Search for the cell housing the specified text and yield its (x, y) center coordinate. 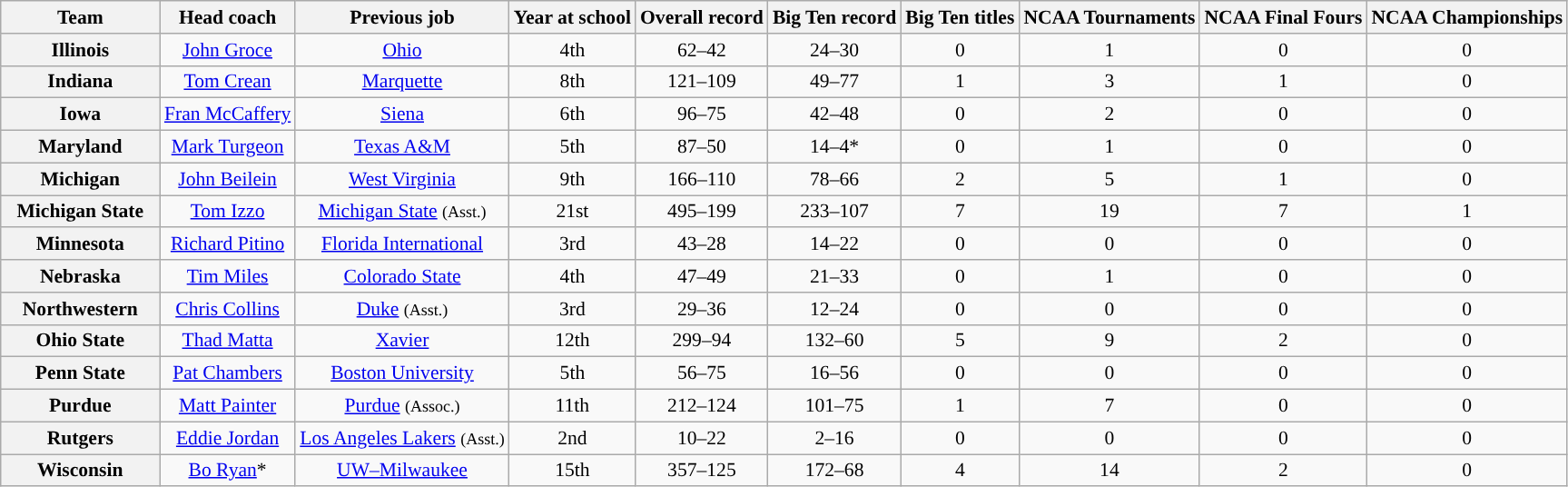
14 (1109, 471)
John Beilein (227, 179)
NCAA Final Fours (1283, 17)
Siena (402, 114)
Richard Pitino (227, 244)
21st (572, 212)
Northwestern (80, 309)
16–56 (834, 373)
NCAA Championships (1467, 17)
Pat Chambers (227, 373)
Ohio (402, 50)
West Virginia (402, 179)
12th (572, 341)
Rutgers (80, 438)
Mark Turgeon (227, 147)
UW–Milwaukee (402, 471)
Minnesota (80, 244)
Michigan State (Asst.) (402, 212)
Tom Crean (227, 82)
47–49 (702, 276)
Michigan State (80, 212)
Maryland (80, 147)
9th (572, 179)
212–124 (702, 406)
Marquette (402, 82)
Purdue (Assoc.) (402, 406)
357–125 (702, 471)
NCAA Tournaments (1109, 17)
15th (572, 471)
Fran McCaffery (227, 114)
299–94 (702, 341)
Texas A&M (402, 147)
Tim Miles (227, 276)
42–48 (834, 114)
21–33 (834, 276)
87–50 (702, 147)
Duke (Asst.) (402, 309)
12–24 (834, 309)
166–110 (702, 179)
56–75 (702, 373)
96–75 (702, 114)
Ohio State (80, 341)
29–36 (702, 309)
Overall record (702, 17)
2–16 (834, 438)
4 (960, 471)
Previous job (402, 17)
Head coach (227, 17)
Chris Collins (227, 309)
19 (1109, 212)
3 (1109, 82)
Big Ten titles (960, 17)
John Groce (227, 50)
78–66 (834, 179)
Florida International (402, 244)
Michigan (80, 179)
Tom Izzo (227, 212)
172–68 (834, 471)
Xavier (402, 341)
Illinois (80, 50)
233–107 (834, 212)
9 (1109, 341)
11th (572, 406)
2nd (572, 438)
Penn State (80, 373)
Nebraska (80, 276)
101–75 (834, 406)
62–42 (702, 50)
Thad Matta (227, 341)
10–22 (702, 438)
Iowa (80, 114)
495–199 (702, 212)
49–77 (834, 82)
24–30 (834, 50)
Purdue (80, 406)
121–109 (702, 82)
Boston University (402, 373)
Matt Painter (227, 406)
43–28 (702, 244)
Colorado State (402, 276)
Wisconsin (80, 471)
8th (572, 82)
Big Ten record (834, 17)
Eddie Jordan (227, 438)
14–22 (834, 244)
Los Angeles Lakers (Asst.) (402, 438)
Indiana (80, 82)
Year at school (572, 17)
132–60 (834, 341)
Bo Ryan* (227, 471)
6th (572, 114)
14–4* (834, 147)
Team (80, 17)
